Capture the cell that displays the provided text and extract its (x, y) central coordinate. 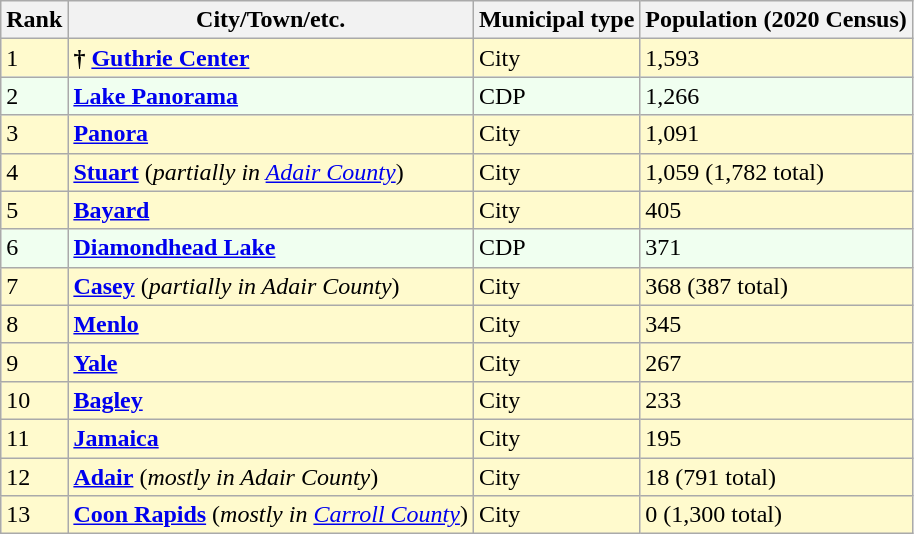
Diamondhead Lake (271, 248)
Municipal type (556, 20)
13 (34, 515)
Casey (partially in Adair County) (271, 286)
Population (2020 Census) (776, 20)
4 (34, 172)
5 (34, 210)
Lake Panorama (271, 96)
Yale (271, 362)
Panora (271, 134)
1,059 (1,782 total) (776, 172)
18 (791 total) (776, 477)
12 (34, 477)
Stuart (partially in Adair County) (271, 172)
7 (34, 286)
267 (776, 362)
1,593 (776, 58)
345 (776, 324)
368 (387 total) (776, 286)
8 (34, 324)
0 (1,300 total) (776, 515)
371 (776, 248)
11 (34, 438)
Rank (34, 20)
Bayard (271, 210)
1,266 (776, 96)
6 (34, 248)
Menlo (271, 324)
2 (34, 96)
† Guthrie Center (271, 58)
Adair (mostly in Adair County) (271, 477)
10 (34, 400)
405 (776, 210)
Jamaica (271, 438)
City/Town/etc. (271, 20)
1 (34, 58)
Bagley (271, 400)
9 (34, 362)
195 (776, 438)
1,091 (776, 134)
Coon Rapids (mostly in Carroll County) (271, 515)
233 (776, 400)
3 (34, 134)
